Locate the cell with the specified text and output its (x, y) center coordinate. 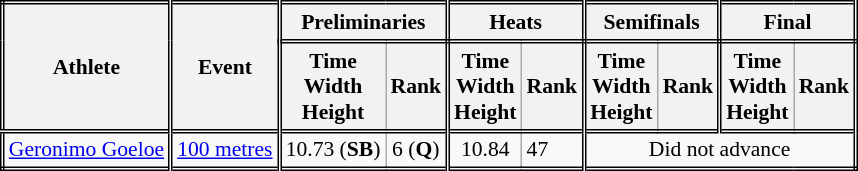
Athlete (86, 67)
Did not advance (720, 150)
Final (788, 22)
Heats (516, 22)
100 metres (225, 150)
Geronimo Goeloe (86, 150)
Semifinals (652, 22)
10.73 (SB) (332, 150)
Preliminaries (363, 22)
6 (Q) (417, 150)
Event (225, 67)
47 (553, 150)
10.84 (485, 150)
